Scan for the cell matching the given text and deliver its (x, y) coordinate at center. 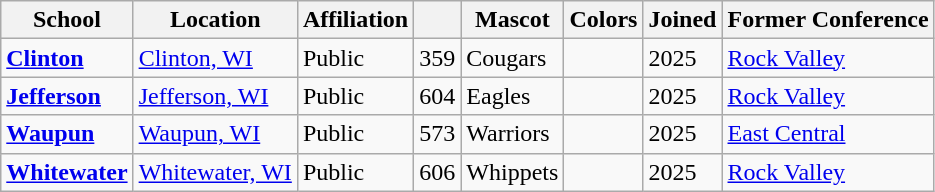
Whitewater (67, 172)
East Central (828, 134)
Eagles (512, 96)
604 (438, 96)
Waupun, WI (215, 134)
Waupun (67, 134)
Cougars (512, 58)
Former Conference (828, 20)
Colors (604, 20)
Whitewater, WI (215, 172)
573 (438, 134)
Clinton (67, 58)
Warriors (512, 134)
Jefferson (67, 96)
359 (438, 58)
Affiliation (355, 20)
Mascot (512, 20)
Clinton, WI (215, 58)
Joined (682, 20)
School (67, 20)
Jefferson, WI (215, 96)
Whippets (512, 172)
Location (215, 20)
606 (438, 172)
